Pinpoint the cell where the given text exists, returning its (x, y) midpoint coordinate. 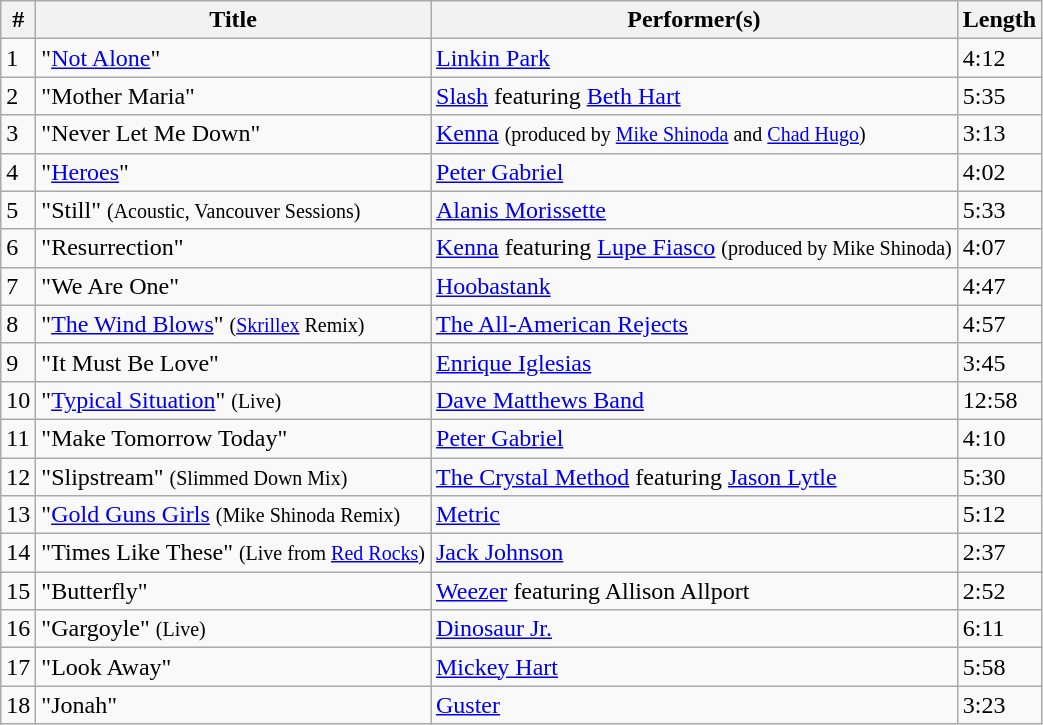
Mickey Hart (694, 667)
"It Must Be Love" (234, 362)
4:12 (999, 58)
Performer(s) (694, 20)
4:02 (999, 172)
8 (18, 324)
"Heroes" (234, 172)
4:07 (999, 248)
17 (18, 667)
18 (18, 705)
Jack Johnson (694, 553)
4:47 (999, 286)
"We Are One" (234, 286)
3 (18, 134)
Title (234, 20)
5:58 (999, 667)
2:52 (999, 591)
"Gold Guns Girls (Mike Shinoda Remix) (234, 515)
Dave Matthews Band (694, 400)
3:23 (999, 705)
"Make Tomorrow Today" (234, 438)
6:11 (999, 629)
"Times Like These" (Live from Red Rocks) (234, 553)
"Never Let Me Down" (234, 134)
5:30 (999, 477)
2 (18, 96)
"Still" (Acoustic, Vancouver Sessions) (234, 210)
9 (18, 362)
4:57 (999, 324)
12:58 (999, 400)
"Typical Situation" (Live) (234, 400)
Kenna (produced by Mike Shinoda and Chad Hugo) (694, 134)
"Not Alone" (234, 58)
"Slipstream" (Slimmed Down Mix) (234, 477)
1 (18, 58)
16 (18, 629)
Dinosaur Jr. (694, 629)
Hoobastank (694, 286)
Weezer featuring Allison Allport (694, 591)
Alanis Morissette (694, 210)
"Look Away" (234, 667)
2:37 (999, 553)
Kenna featuring Lupe Fiasco (produced by Mike Shinoda) (694, 248)
4 (18, 172)
Enrique Iglesias (694, 362)
12 (18, 477)
The All-American Rejects (694, 324)
Metric (694, 515)
3:45 (999, 362)
10 (18, 400)
14 (18, 553)
"The Wind Blows" (Skrillex Remix) (234, 324)
5:33 (999, 210)
"Butterfly" (234, 591)
5 (18, 210)
7 (18, 286)
3:13 (999, 134)
13 (18, 515)
The Crystal Method featuring Jason Lytle (694, 477)
5:35 (999, 96)
4:10 (999, 438)
15 (18, 591)
Guster (694, 705)
Slash featuring Beth Hart (694, 96)
Length (999, 20)
"Jonah" (234, 705)
"Gargoyle" (Live) (234, 629)
"Resurrection" (234, 248)
"Mother Maria" (234, 96)
11 (18, 438)
5:12 (999, 515)
Linkin Park (694, 58)
6 (18, 248)
# (18, 20)
